Locate the cell with the specified text and output its (X, Y) center coordinate. 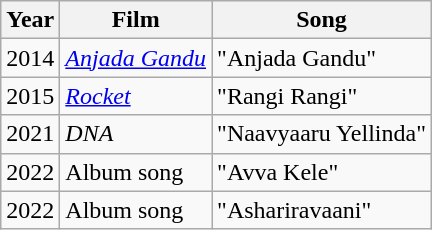
"Anjada Gandu" (322, 58)
Rocket (136, 96)
Film (136, 20)
Song (322, 20)
Anjada Gandu (136, 58)
"Rangi Rangi" (322, 96)
Year (30, 20)
"Naavyaaru Yellinda" (322, 134)
DNA (136, 134)
2021 (30, 134)
"Ashariravaani" (322, 210)
2015 (30, 96)
"Avva Kele" (322, 172)
2014 (30, 58)
